Locate the cell with the specified text and output its [X, Y] center coordinate. 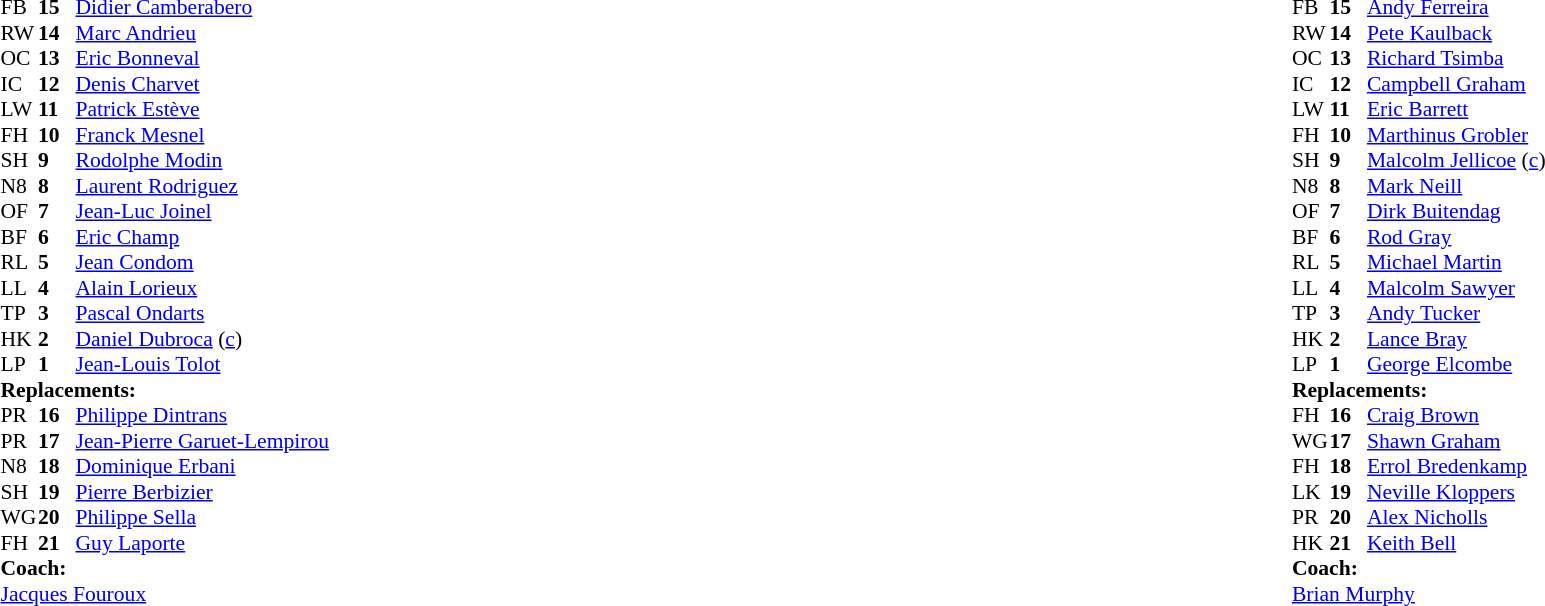
Pierre Berbizier [203, 492]
Philippe Dintrans [203, 415]
Eric Bonneval [203, 59]
Jean-Pierre Garuet-Lempirou [203, 441]
Dominique Erbani [203, 467]
Denis Charvet [203, 84]
Jean-Luc Joinel [203, 211]
Replacements: [164, 390]
Franck Mesnel [203, 135]
Pascal Ondarts [203, 313]
Marc Andrieu [203, 33]
Patrick Estève [203, 109]
LK [1311, 492]
Laurent Rodriguez [203, 186]
Coach: [164, 569]
Eric Champ [203, 237]
Rodolphe Modin [203, 161]
Alain Lorieux [203, 288]
Daniel Dubroca (c) [203, 339]
Jean-Louis Tolot [203, 365]
Guy Laporte [203, 543]
Philippe Sella [203, 517]
Jean Condom [203, 263]
